Return (x, y) of the center of cell containing provided text 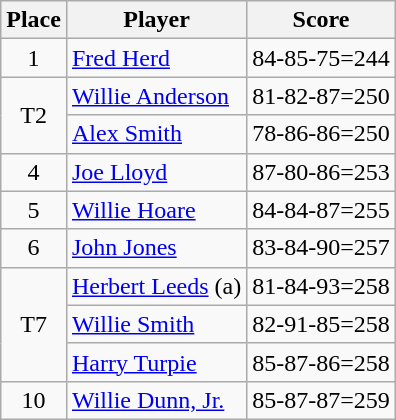
Herbert Leeds (a) (156, 286)
87-80-86=253 (322, 172)
Alex Smith (156, 134)
84-85-75=244 (322, 58)
10 (34, 400)
Willie Anderson (156, 96)
Fred Herd (156, 58)
Player (156, 20)
John Jones (156, 248)
T7 (34, 324)
81-84-93=258 (322, 286)
4 (34, 172)
Willie Dunn, Jr. (156, 400)
T2 (34, 115)
78-86-86=250 (322, 134)
Place (34, 20)
85-87-86=258 (322, 362)
1 (34, 58)
6 (34, 248)
Harry Turpie (156, 362)
Willie Hoare (156, 210)
5 (34, 210)
83-84-90=257 (322, 248)
85-87-87=259 (322, 400)
Joe Lloyd (156, 172)
84-84-87=255 (322, 210)
82-91-85=258 (322, 324)
Score (322, 20)
Willie Smith (156, 324)
81-82-87=250 (322, 96)
